From the cell containing the given text, extract its center point as (x, y) coordinate. 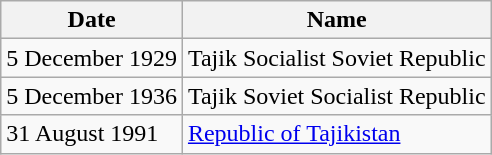
31 August 1991 (92, 134)
Tajik Socialist Soviet Republic (336, 58)
Date (92, 20)
Tajik Soviet Socialist Republic (336, 96)
5 December 1929 (92, 58)
Republic of Tajikistan (336, 134)
5 December 1936 (92, 96)
Name (336, 20)
